Extract the (x, y) coordinate from the center of the cell holding the provided text.  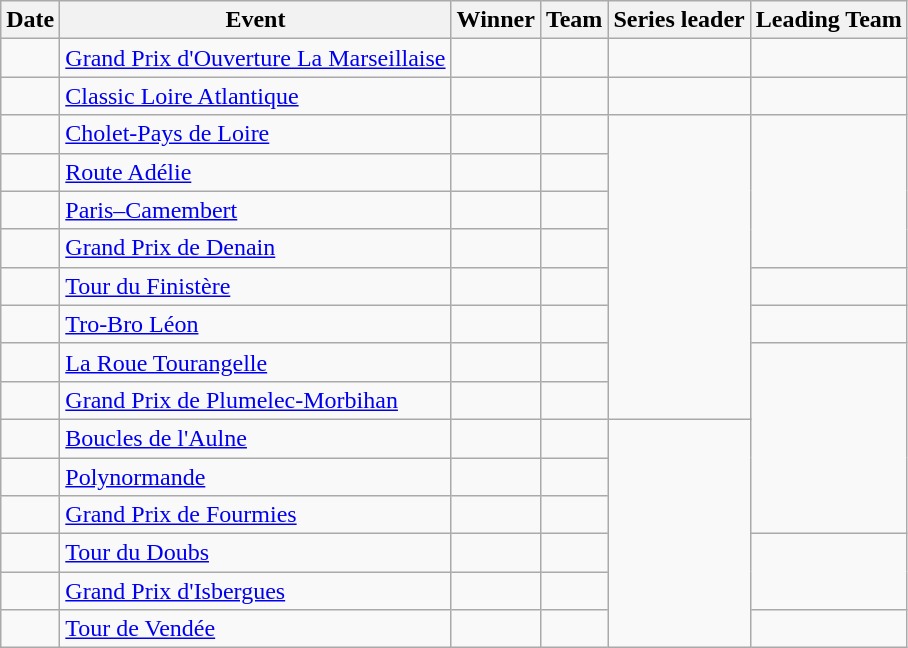
Tour du Finistère (256, 286)
La Roue Tourangelle (256, 362)
Tour du Doubs (256, 553)
Date (30, 20)
Classic Loire Atlantique (256, 96)
Polynormande (256, 477)
Grand Prix de Plumelec-Morbihan (256, 400)
Route Adélie (256, 172)
Event (256, 20)
Grand Prix de Fourmies (256, 515)
Tro-Bro Léon (256, 324)
Cholet-Pays de Loire (256, 134)
Paris–Camembert (256, 210)
Boucles de l'Aulne (256, 438)
Grand Prix d'Ouverture La Marseillaise (256, 58)
Series leader (679, 20)
Grand Prix de Denain (256, 248)
Leading Team (828, 20)
Team (574, 20)
Grand Prix d'Isbergues (256, 591)
Winner (496, 20)
Tour de Vendée (256, 629)
